Capture the cell that displays the provided text and extract its [x, y] central coordinate. 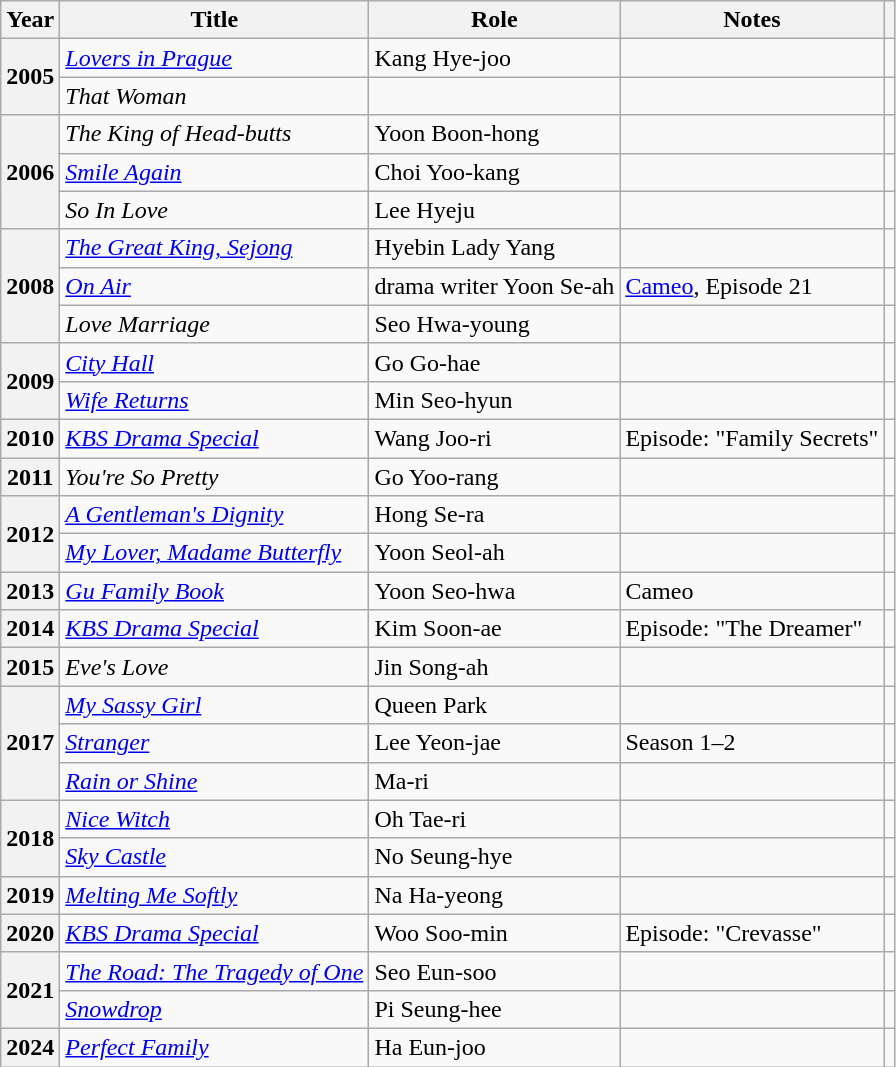
Hong Se-ra [494, 515]
Rain or Shine [214, 781]
Cameo [752, 591]
Snowdrop [214, 1009]
Stranger [214, 743]
Lovers in Prague [214, 58]
Ma-ri [494, 781]
Smile Again [214, 172]
2017 [30, 743]
My Sassy Girl [214, 705]
Yoon Seo-hwa [494, 591]
2020 [30, 933]
Melting Me Softly [214, 895]
Ha Eun-joo [494, 1047]
Gu Family Book [214, 591]
Notes [752, 20]
Episode: "Crevasse" [752, 933]
Eve's Love [214, 667]
Cameo, Episode 21 [752, 286]
A Gentleman's Dignity [214, 515]
Queen Park [494, 705]
Lee Yeon-jae [494, 743]
Kim Soon-ae [494, 629]
2014 [30, 629]
Episode: "Family Secrets" [752, 438]
That Woman [214, 96]
Seo Hwa-young [494, 324]
Episode: "The Dreamer" [752, 629]
Kang Hye-joo [494, 58]
2021 [30, 990]
2010 [30, 438]
Jin Song-ah [494, 667]
The Road: The Tragedy of One [214, 971]
City Hall [214, 362]
Choi Yoo-kang [494, 172]
2018 [30, 838]
2012 [30, 534]
Yoon Boon-hong [494, 134]
2011 [30, 477]
2009 [30, 381]
You're So Pretty [214, 477]
The King of Head-butts [214, 134]
Title [214, 20]
No Seung-hye [494, 857]
2008 [30, 286]
2013 [30, 591]
On Air [214, 286]
2006 [30, 172]
2015 [30, 667]
Love Marriage [214, 324]
Role [494, 20]
Go Yoo-rang [494, 477]
Na Ha-yeong [494, 895]
Oh Tae-ri [494, 819]
Lee Hyeju [494, 210]
Sky Castle [214, 857]
So In Love [214, 210]
Year [30, 20]
2019 [30, 895]
Hyebin Lady Yang [494, 248]
Woo Soo-min [494, 933]
drama writer Yoon Se-ah [494, 286]
Go Go-hae [494, 362]
Season 1–2 [752, 743]
My Lover, Madame Butterfly [214, 553]
Yoon Seol-ah [494, 553]
2005 [30, 77]
Wang Joo-ri [494, 438]
Nice Witch [214, 819]
2024 [30, 1047]
The Great King, Sejong [214, 248]
Perfect Family [214, 1047]
Wife Returns [214, 400]
Min Seo-hyun [494, 400]
Pi Seung-hee [494, 1009]
Seo Eun-soo [494, 971]
